Return (X, Y) of the center of cell containing provided text 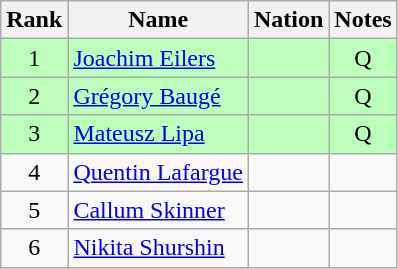
Rank (34, 20)
Nikita Shurshin (158, 248)
Name (158, 20)
1 (34, 58)
Callum Skinner (158, 210)
Grégory Baugé (158, 96)
3 (34, 134)
Mateusz Lipa (158, 134)
4 (34, 172)
Joachim Eilers (158, 58)
Quentin Lafargue (158, 172)
6 (34, 248)
5 (34, 210)
Notes (363, 20)
2 (34, 96)
Nation (288, 20)
